Provide the [X, Y] coordinate of the cell's center where the given text is located.  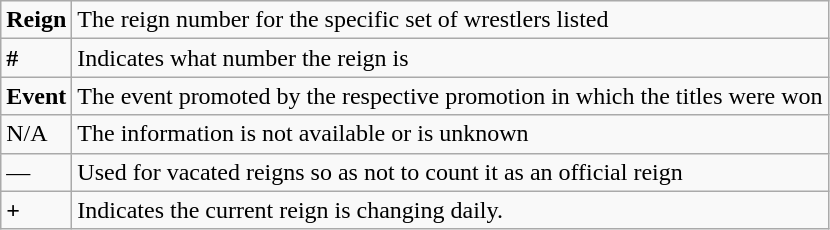
# [36, 58]
Indicates what number the reign is [450, 58]
The event promoted by the respective promotion in which the titles were won [450, 96]
The information is not available or is unknown [450, 134]
Event [36, 96]
Reign [36, 20]
Used for vacated reigns so as not to count it as an official reign [450, 172]
— [36, 172]
+ [36, 210]
The reign number for the specific set of wrestlers listed [450, 20]
Indicates the current reign is changing daily. [450, 210]
N/A [36, 134]
